Return the [X, Y] coordinate for the center point of the cell that contains the specified text.  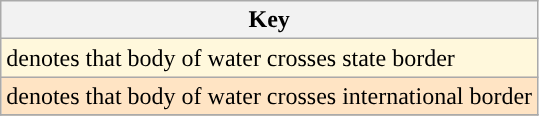
Key [270, 20]
denotes that body of water crosses state border [270, 58]
denotes that body of water crosses international border [270, 96]
